Locate the cell with the specified text and output its [x, y] center coordinate. 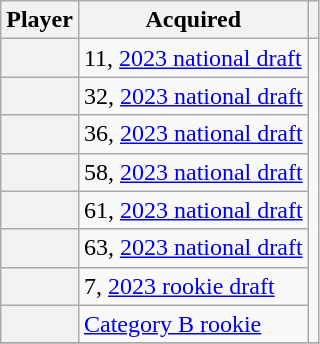
Player [40, 20]
61, 2023 national draft [193, 210]
32, 2023 national draft [193, 96]
63, 2023 national draft [193, 248]
36, 2023 national draft [193, 134]
Category B rookie [193, 324]
58, 2023 national draft [193, 172]
Acquired [193, 20]
7, 2023 rookie draft [193, 286]
11, 2023 national draft [193, 58]
